Find where the given text appears and provide that cell's center as (x, y) coordinate. 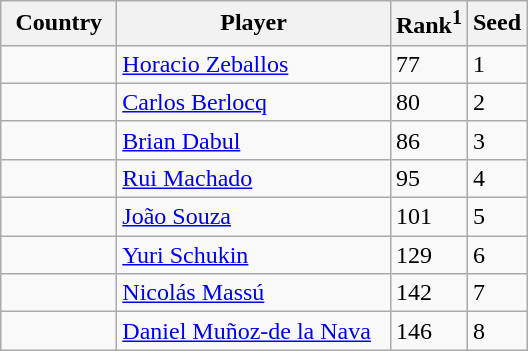
5 (496, 217)
Rui Machado (254, 178)
Rank1 (428, 24)
Player (254, 24)
8 (496, 331)
95 (428, 178)
Nicolás Massú (254, 293)
77 (428, 64)
João Souza (254, 217)
Brian Dabul (254, 140)
Yuri Schukin (254, 255)
2 (496, 102)
Carlos Berlocq (254, 102)
Country (59, 24)
Daniel Muñoz-de la Nava (254, 331)
1 (496, 64)
80 (428, 102)
4 (496, 178)
129 (428, 255)
146 (428, 331)
6 (496, 255)
Seed (496, 24)
7 (496, 293)
3 (496, 140)
86 (428, 140)
Horacio Zeballos (254, 64)
142 (428, 293)
101 (428, 217)
